Output the [x, y] coordinate of the center of the cell containing the given text.  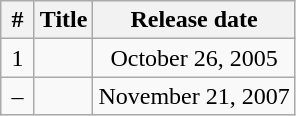
October 26, 2005 [194, 58]
– [18, 96]
1 [18, 58]
# [18, 20]
November 21, 2007 [194, 96]
Title [64, 20]
Release date [194, 20]
